Determine the [X, Y] coordinate at the center of the cell enclosing the given text.  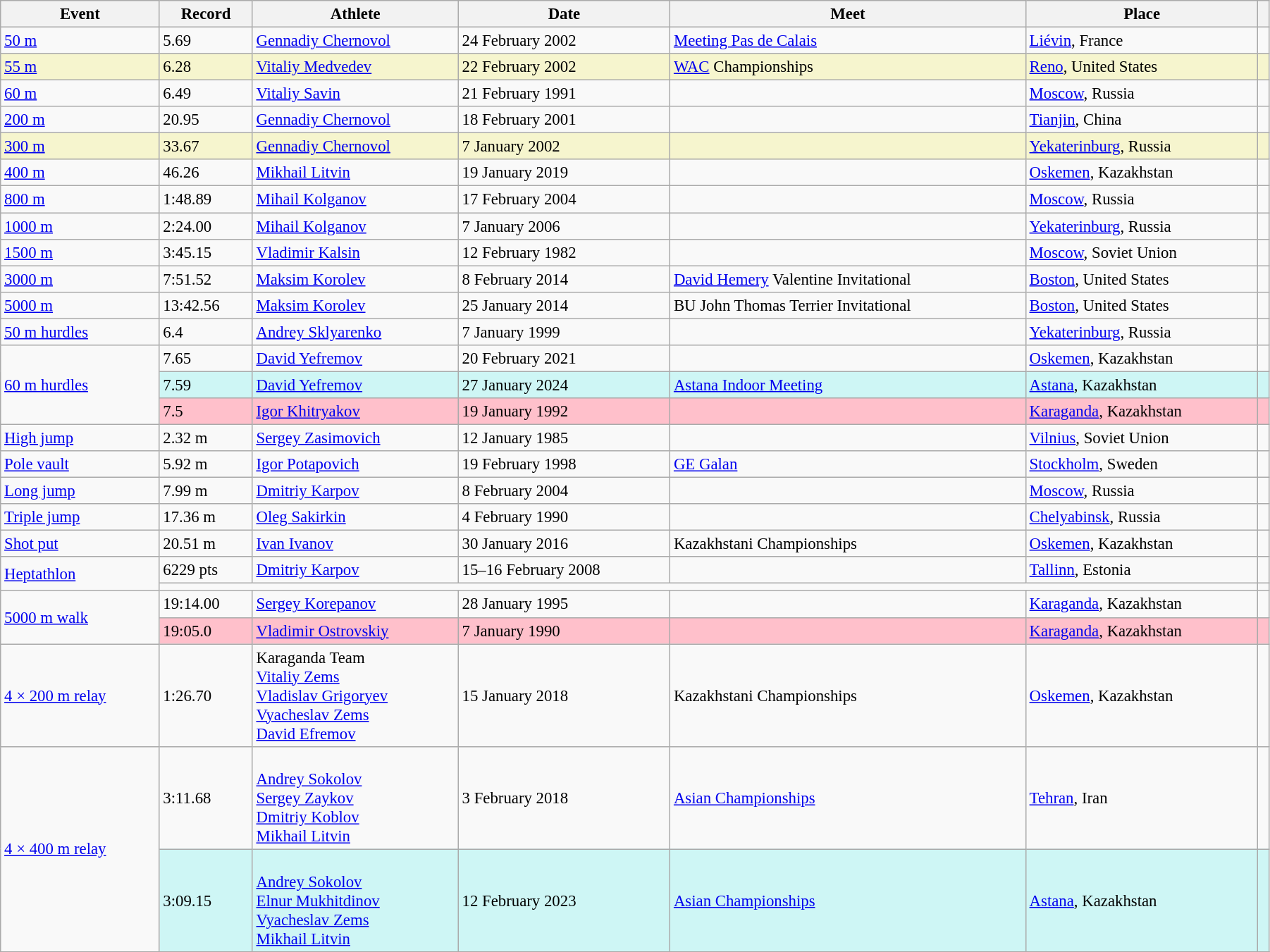
20 February 2021 [564, 359]
19:05.0 [206, 631]
Vladimir Ostrovskiy [355, 631]
Karaganda TeamVitaliy ZemsVladislav GrigoryevVyacheslav ZemsDavid Efremov [355, 696]
13:42.56 [206, 305]
Tehran, Iran [1142, 798]
5.69 [206, 41]
Shot put [80, 544]
Heptathlon [80, 574]
Sergey Korepanov [355, 605]
19 January 1992 [564, 412]
6.28 [206, 67]
8 February 2004 [564, 491]
BU John Thomas Terrier Invitational [849, 305]
12 January 1985 [564, 438]
Vladimir Kalsin [355, 252]
3:09.15 [206, 901]
1500 m [80, 252]
8 February 2014 [564, 279]
4 February 1990 [564, 517]
17.36 m [206, 517]
Mikhail Litvin [355, 173]
7 January 1999 [564, 332]
33.67 [206, 147]
Ivan Ivanov [355, 544]
Tianjin, China [1142, 120]
20.95 [206, 120]
Liévin, France [1142, 41]
WAC Championships [849, 67]
7:51.52 [206, 279]
18 February 2001 [564, 120]
7 January 2006 [564, 226]
Meet [849, 14]
6229 pts [206, 570]
30 January 2016 [564, 544]
3:11.68 [206, 798]
Pole vault [80, 464]
High jump [80, 438]
David Hemery Valentine Invitational [849, 279]
7 January 2002 [564, 147]
5000 m walk [80, 617]
6.49 [206, 94]
Igor Potapovich [355, 464]
3:45.15 [206, 252]
Andrey SokolovElnur MukhitdinovVyacheslav ZemsMikhail Litvin [355, 901]
Vilnius, Soviet Union [1142, 438]
19:14.00 [206, 605]
7.65 [206, 359]
1:48.89 [206, 199]
27 January 2024 [564, 385]
20.51 m [206, 544]
24 February 2002 [564, 41]
1000 m [80, 226]
Stockholm, Sweden [1142, 464]
800 m [80, 199]
3000 m [80, 279]
Meeting Pas de Calais [849, 41]
2:24.00 [206, 226]
12 February 2023 [564, 901]
Long jump [80, 491]
7.5 [206, 412]
GE Galan [849, 464]
5000 m [80, 305]
7 January 1990 [564, 631]
300 m [80, 147]
60 m hurdles [80, 385]
Reno, United States [1142, 67]
22 February 2002 [564, 67]
7.99 m [206, 491]
4 × 200 m relay [80, 696]
Date [564, 14]
Sergey Zasimovich [355, 438]
Oleg Sakirkin [355, 517]
1:26.70 [206, 696]
Vitaliy Savin [355, 94]
4 × 400 m relay [80, 848]
21 February 1991 [564, 94]
17 February 2004 [564, 199]
25 January 2014 [564, 305]
7.59 [206, 385]
400 m [80, 173]
Place [1142, 14]
19 February 1998 [564, 464]
Chelyabinsk, Russia [1142, 517]
55 m [80, 67]
200 m [80, 120]
15–16 February 2008 [564, 570]
3 February 2018 [564, 798]
15 January 2018 [564, 696]
Triple jump [80, 517]
50 m [80, 41]
60 m [80, 94]
28 January 1995 [564, 605]
2.32 m [206, 438]
Igor Khitryakov [355, 412]
Vitaliy Medvedev [355, 67]
12 February 1982 [564, 252]
5.92 m [206, 464]
Athlete [355, 14]
Moscow, Soviet Union [1142, 252]
Record [206, 14]
6.4 [206, 332]
50 m hurdles [80, 332]
46.26 [206, 173]
Astana Indoor Meeting [849, 385]
Andrey Sklyarenko [355, 332]
Event [80, 14]
Tallinn, Estonia [1142, 570]
19 January 2019 [564, 173]
Andrey SokolovSergey ZaykovDmitriy KoblovMikhail Litvin [355, 798]
